Detect which cell encompasses the target text, then output its [X, Y] center coordinate. 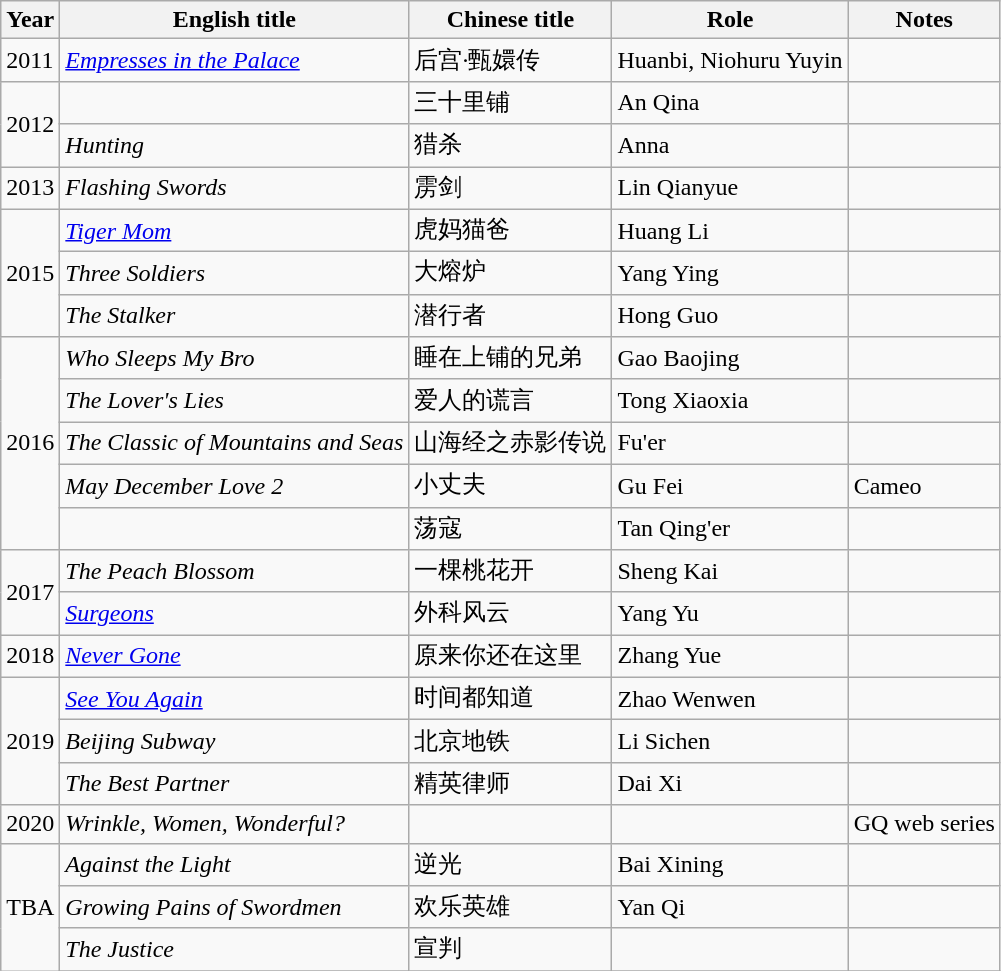
Role [730, 20]
Beijing Subway [234, 742]
2011 [30, 60]
Surgeons [234, 614]
原来你还在这里 [510, 656]
2012 [30, 124]
山海经之赤影传说 [510, 444]
精英律师 [510, 784]
宣判 [510, 950]
猎杀 [510, 146]
Growing Pains of Swordmen [234, 908]
The Lover's Lies [234, 400]
小丈夫 [510, 486]
Yang Yu [730, 614]
Zhang Yue [730, 656]
Bai Xining [730, 864]
2016 [30, 444]
Zhao Wenwen [730, 698]
May December Love 2 [234, 486]
The Best Partner [234, 784]
Never Gone [234, 656]
2015 [30, 273]
欢乐英雄 [510, 908]
Fu'er [730, 444]
Cameo [924, 486]
Three Soldiers [234, 274]
潜行者 [510, 316]
Li Sichen [730, 742]
The Classic of Mountains and Seas [234, 444]
Tiger Mom [234, 230]
Gu Fei [730, 486]
2013 [30, 188]
See You Again [234, 698]
虎妈猫爸 [510, 230]
睡在上铺的兄弟 [510, 358]
Against the Light [234, 864]
逆光 [510, 864]
Sheng Kai [730, 572]
北京地铁 [510, 742]
荡寇 [510, 528]
TBA [30, 907]
Tong Xiaoxia [730, 400]
雳剑 [510, 188]
Anna [730, 146]
Gao Baojing [730, 358]
The Stalker [234, 316]
Year [30, 20]
后宫·甄嬛传 [510, 60]
Yang Ying [730, 274]
Tan Qing'er [730, 528]
The Peach Blossom [234, 572]
Hong Guo [730, 316]
时间都知道 [510, 698]
The Justice [234, 950]
Huang Li [730, 230]
GQ web series [924, 824]
Lin Qianyue [730, 188]
大熔炉 [510, 274]
Flashing Swords [234, 188]
2019 [30, 741]
Chinese title [510, 20]
Empresses in the Palace [234, 60]
Hunting [234, 146]
一棵桃花开 [510, 572]
Who Sleeps My Bro [234, 358]
2020 [30, 824]
Dai Xi [730, 784]
Huanbi, Niohuru Yuyin [730, 60]
Notes [924, 20]
2017 [30, 592]
English title [234, 20]
An Qina [730, 102]
Yan Qi [730, 908]
2018 [30, 656]
外科风云 [510, 614]
三十里铺 [510, 102]
爱人的谎言 [510, 400]
Wrinkle, Women, Wonderful? [234, 824]
